Detect which cell encompasses the target text, then output its [x, y] center coordinate. 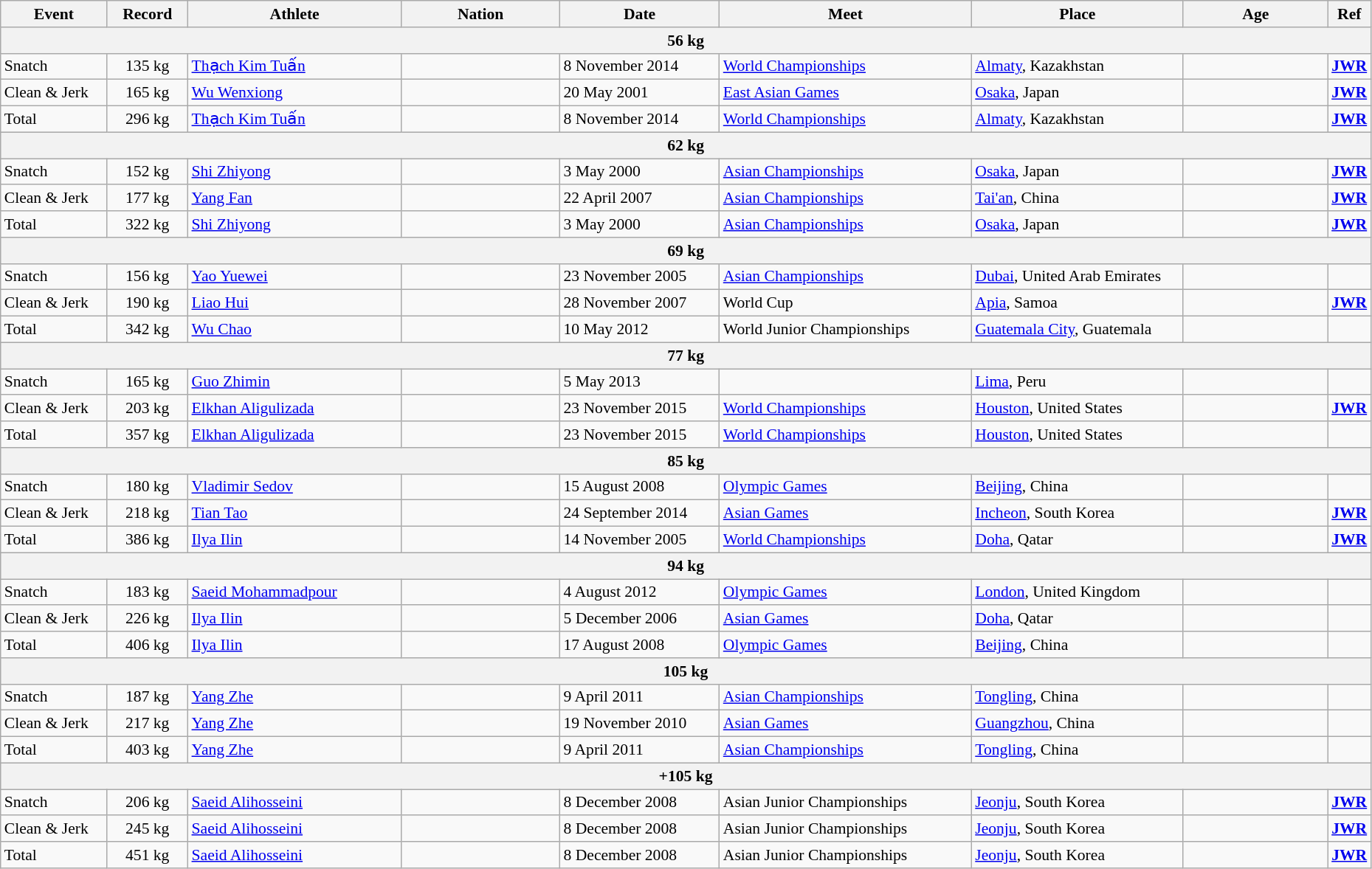
14 November 2005 [639, 540]
Nation [481, 14]
203 kg [148, 409]
World Cup [846, 303]
451 kg [148, 855]
19 November 2010 [639, 724]
Guo Zhimin [294, 382]
15 August 2008 [639, 487]
56 kg [686, 41]
Tai'an, China [1078, 198]
East Asian Games [846, 93]
5 December 2006 [639, 619]
Athlete [294, 14]
190 kg [148, 303]
Saeid Mohammadpour [294, 592]
342 kg [148, 330]
94 kg [686, 566]
85 kg [686, 461]
Place [1078, 14]
206 kg [148, 803]
Age [1255, 14]
Yang Fan [294, 198]
+105 kg [686, 776]
Guangzhou, China [1078, 724]
Vladimir Sedov [294, 487]
Record [148, 14]
245 kg [148, 829]
62 kg [686, 145]
24 September 2014 [639, 513]
20 May 2001 [639, 93]
Liao Hui [294, 303]
Event [54, 14]
Apia, Samoa [1078, 303]
17 August 2008 [639, 645]
28 November 2007 [639, 303]
Incheon, South Korea [1078, 513]
403 kg [148, 750]
77 kg [686, 356]
322 kg [148, 224]
152 kg [148, 172]
23 November 2005 [639, 277]
London, United Kingdom [1078, 592]
10 May 2012 [639, 330]
Dubai, United Arab Emirates [1078, 277]
180 kg [148, 487]
4 August 2012 [639, 592]
5 May 2013 [639, 382]
177 kg [148, 198]
22 April 2007 [639, 198]
Ref [1349, 14]
Wu Wenxiong [294, 93]
217 kg [148, 724]
105 kg [686, 671]
World Junior Championships [846, 330]
406 kg [148, 645]
296 kg [148, 120]
Date [639, 14]
Guatemala City, Guatemala [1078, 330]
Tian Tao [294, 513]
357 kg [148, 434]
Yao Yuewei [294, 277]
69 kg [686, 251]
183 kg [148, 592]
187 kg [148, 697]
135 kg [148, 66]
386 kg [148, 540]
156 kg [148, 277]
Lima, Peru [1078, 382]
Wu Chao [294, 330]
226 kg [148, 619]
Meet [846, 14]
218 kg [148, 513]
